For the text-containing cell, return its midpoint in (X, Y) coordinate format. 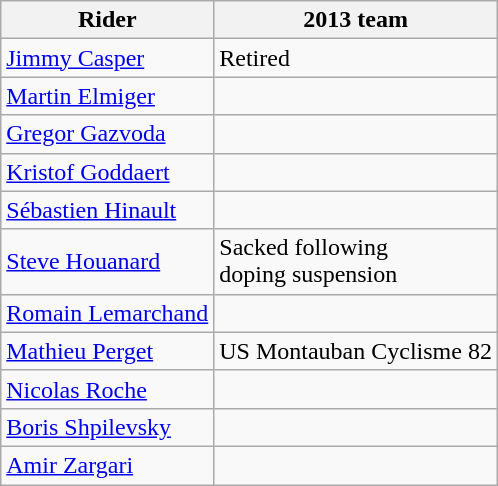
Nicolas Roche (108, 389)
Retired (356, 58)
Gregor Gazvoda (108, 134)
Mathieu Perget (108, 351)
Romain Lemarchand (108, 313)
Steve Houanard (108, 262)
Amir Zargari (108, 465)
Sébastien Hinault (108, 210)
US Montauban Cyclisme 82 (356, 351)
Sacked followingdoping suspension (356, 262)
Kristof Goddaert (108, 172)
2013 team (356, 20)
Jimmy Casper (108, 58)
Boris Shpilevsky (108, 427)
Martin Elmiger (108, 96)
Rider (108, 20)
